Capture the cell that displays the provided text and extract its [X, Y] central coordinate. 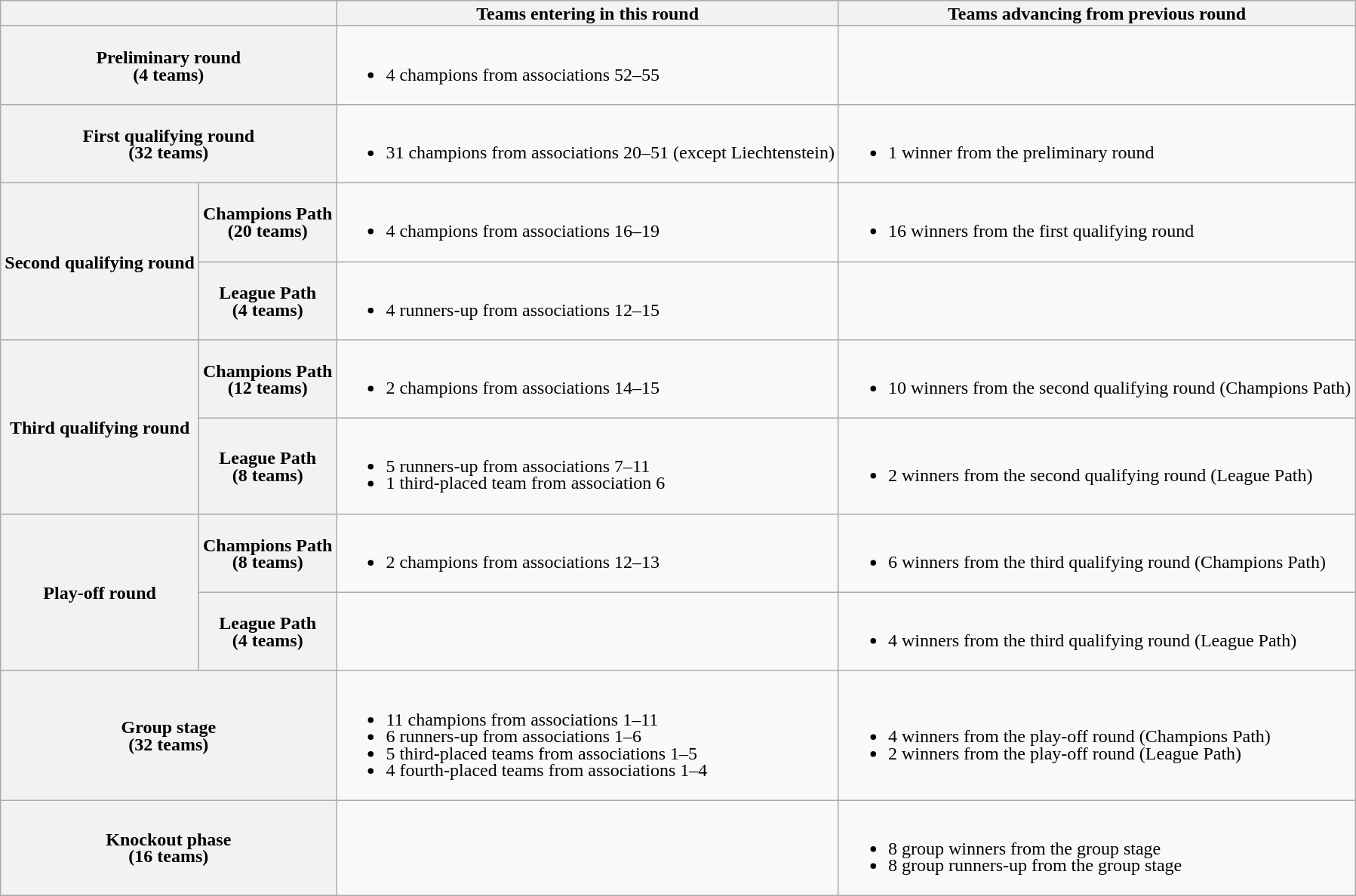
2 winners from the second qualifying round (League Path) [1096, 466]
31 champions from associations 20–51 (except Liechtenstein) [588, 143]
Third qualifying round [100, 427]
Second qualifying round [100, 261]
Preliminary round(4 teams) [169, 65]
4 champions from associations 52–55 [588, 65]
4 runners-up from associations 12–15 [588, 300]
5 runners-up from associations 7–111 third-placed team from association 6 [588, 466]
4 champions from associations 16–19 [588, 222]
1 winner from the preliminary round [1096, 143]
8 group winners from the group stage8 group runners-up from the group stage [1096, 848]
Champions Path(8 teams) [267, 553]
Teams entering in this round [588, 14]
2 champions from associations 14–15 [588, 379]
Play-off round [100, 592]
6 winners from the third qualifying round (Champions Path) [1096, 553]
League Path(8 teams) [267, 466]
Teams advancing from previous round [1096, 14]
First qualifying round(32 teams) [169, 143]
4 winners from the third qualifying round (League Path) [1096, 631]
4 winners from the play-off round (Champions Path)2 winners from the play-off round (League Path) [1096, 735]
Group stage(32 teams) [169, 735]
Champions Path(12 teams) [267, 379]
2 champions from associations 12–13 [588, 553]
Champions Path(20 teams) [267, 222]
16 winners from the first qualifying round [1096, 222]
Knockout phase(16 teams) [169, 848]
10 winners from the second qualifying round (Champions Path) [1096, 379]
